Find where the given text appears and provide that cell's center as (x, y) coordinate. 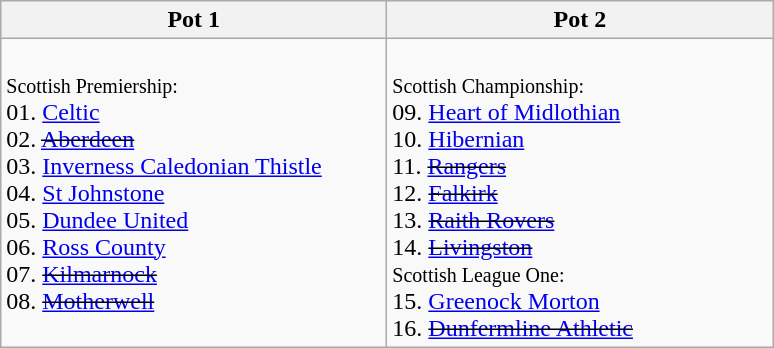
Pot 2 (580, 20)
Pot 1 (194, 20)
